Return (X, Y) of the center of cell containing provided text 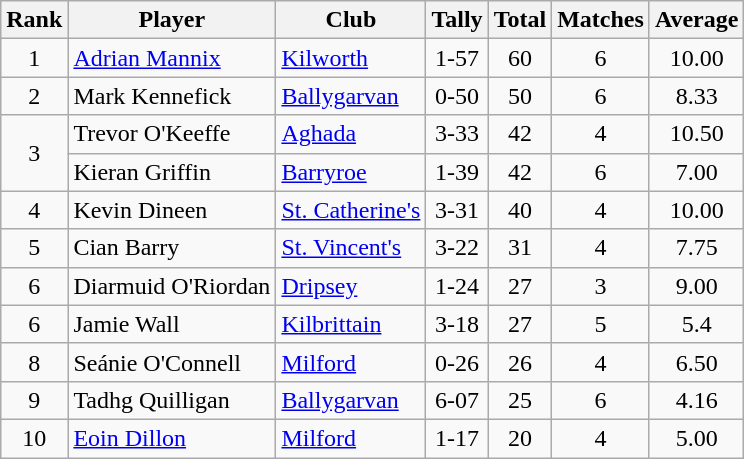
26 (520, 362)
3-31 (457, 210)
Jamie Wall (172, 324)
Club (351, 20)
Trevor O'Keeffe (172, 134)
6-07 (457, 400)
8 (34, 362)
Seánie O'Connell (172, 362)
5.4 (696, 324)
Kevin Dineen (172, 210)
Total (520, 20)
50 (520, 96)
1-17 (457, 438)
3-33 (457, 134)
4.16 (696, 400)
2 (34, 96)
10.50 (696, 134)
9 (34, 400)
40 (520, 210)
25 (520, 400)
Tally (457, 20)
5.00 (696, 438)
9.00 (696, 286)
Player (172, 20)
Kieran Griffin (172, 172)
Rank (34, 20)
1-24 (457, 286)
60 (520, 58)
7.00 (696, 172)
St. Vincent's (351, 248)
3-22 (457, 248)
Matches (601, 20)
Cian Barry (172, 248)
10 (34, 438)
0-26 (457, 362)
Dripsey (351, 286)
Adrian Mannix (172, 58)
Tadhg Quilligan (172, 400)
Eoin Dillon (172, 438)
Kilworth (351, 58)
1-39 (457, 172)
Aghada (351, 134)
Diarmuid O'Riordan (172, 286)
3-18 (457, 324)
St. Catherine's (351, 210)
Barryroe (351, 172)
6.50 (696, 362)
8.33 (696, 96)
20 (520, 438)
Mark Kennefick (172, 96)
Average (696, 20)
0-50 (457, 96)
1-57 (457, 58)
31 (520, 248)
7.75 (696, 248)
Kilbrittain (351, 324)
1 (34, 58)
